For the text-containing cell, return its midpoint in [X, Y] coordinate format. 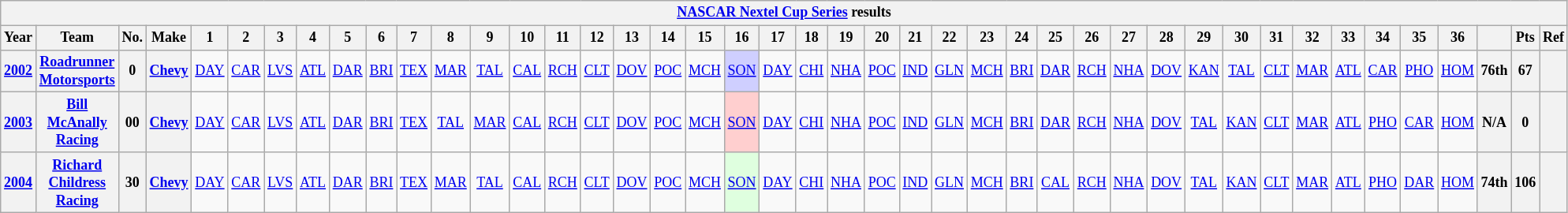
76th [1494, 71]
23 [987, 38]
18 [812, 38]
34 [1383, 38]
5 [347, 38]
Ref [1554, 38]
14 [668, 38]
00 [133, 122]
106 [1525, 182]
28 [1167, 38]
Team [77, 38]
33 [1349, 38]
Richard Childress Racing [77, 182]
12 [596, 38]
27 [1129, 38]
2003 [19, 122]
13 [632, 38]
25 [1055, 38]
15 [705, 38]
2 [246, 38]
Year [19, 38]
26 [1092, 38]
10 [527, 38]
36 [1458, 38]
4 [313, 38]
11 [562, 38]
1 [210, 38]
35 [1420, 38]
Pts [1525, 38]
22 [950, 38]
NASCAR Nextel Cup Series results [784, 13]
67 [1525, 71]
3 [281, 38]
20 [882, 38]
Roadrunner Motorsports [77, 71]
16 [741, 38]
No. [133, 38]
8 [450, 38]
74th [1494, 182]
Bill McAnally Racing [77, 122]
17 [778, 38]
29 [1204, 38]
21 [915, 38]
32 [1312, 38]
7 [414, 38]
31 [1276, 38]
24 [1022, 38]
9 [490, 38]
N/A [1494, 122]
Make [169, 38]
19 [846, 38]
2004 [19, 182]
6 [382, 38]
2002 [19, 71]
